Pinpoint the cell where the given text exists, returning its (X, Y) midpoint coordinate. 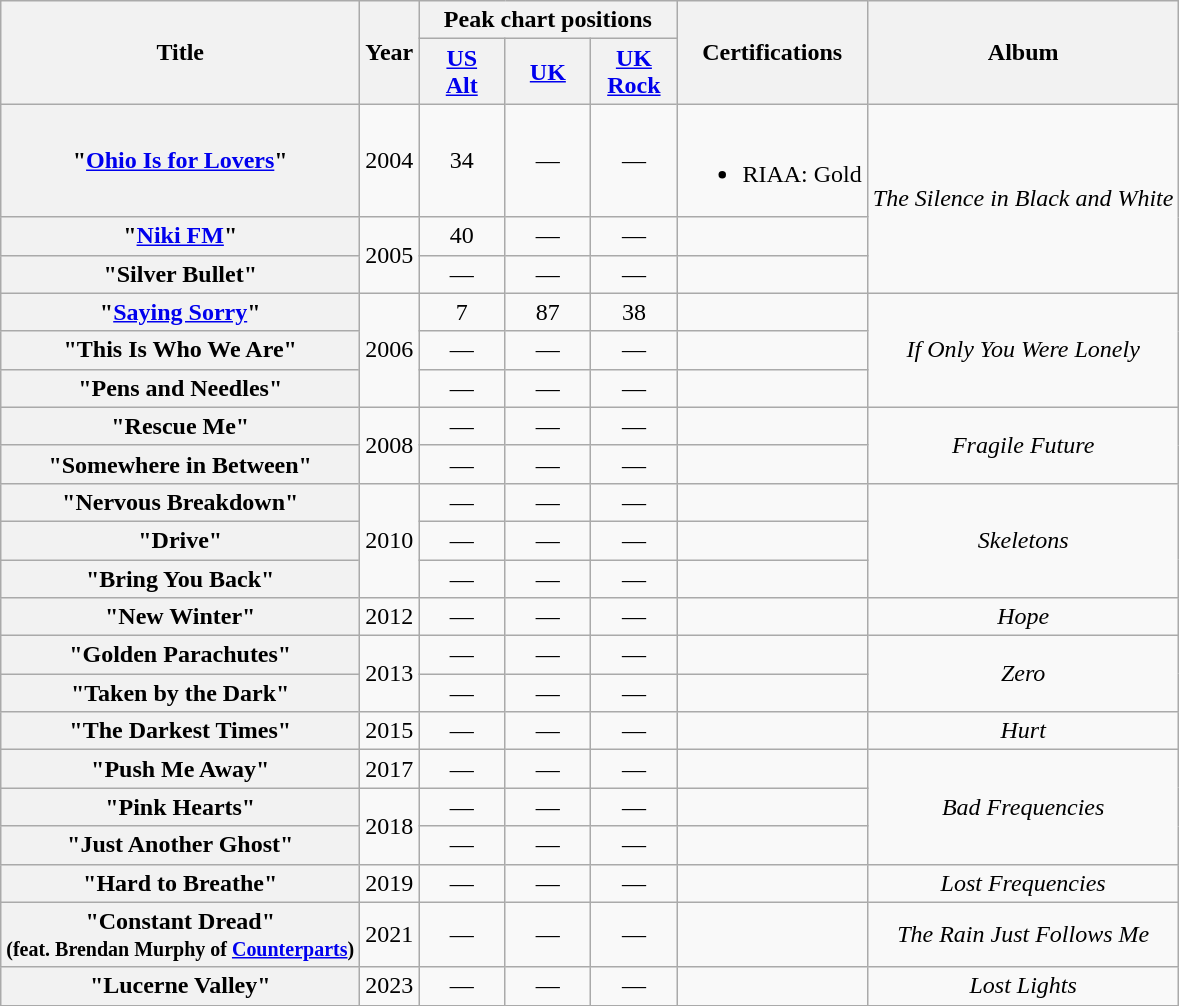
2021 (390, 934)
2013 (390, 674)
2017 (390, 769)
UK (548, 72)
"Taken by the Dark" (180, 693)
Album (1023, 52)
2023 (390, 986)
34 (462, 160)
"Somewhere in Between" (180, 464)
"Golden Parachutes" (180, 655)
"The Darkest Times" (180, 731)
"Drive" (180, 540)
USAlt (462, 72)
"New Winter" (180, 617)
"Just Another Ghost" (180, 845)
Hope (1023, 617)
2006 (390, 350)
2004 (390, 160)
Certifications (772, 52)
If Only You Were Lonely (1023, 350)
2018 (390, 826)
Zero (1023, 674)
"Saying Sorry" (180, 312)
RIAA: Gold (772, 160)
UKRock (634, 72)
87 (548, 312)
38 (634, 312)
Fragile Future (1023, 445)
Title (180, 52)
"Ohio Is for Lovers" (180, 160)
7 (462, 312)
"Push Me Away" (180, 769)
Bad Frequencies (1023, 807)
"Rescue Me" (180, 426)
Lost Frequencies (1023, 883)
Hurt (1023, 731)
2008 (390, 445)
"Lucerne Valley" (180, 986)
"Constant Dread"(feat. Brendan Murphy of Counterparts) (180, 934)
2019 (390, 883)
"Pens and Needles" (180, 388)
"Pink Hearts" (180, 807)
The Silence in Black and White (1023, 198)
2010 (390, 540)
"Hard to Breathe" (180, 883)
"Bring You Back" (180, 579)
Peak chart positions (548, 20)
"This Is Who We Are" (180, 350)
Lost Lights (1023, 986)
2015 (390, 731)
Skeletons (1023, 540)
Year (390, 52)
2005 (390, 255)
"Silver Bullet" (180, 274)
40 (462, 236)
"Nervous Breakdown" (180, 502)
The Rain Just Follows Me (1023, 934)
2012 (390, 617)
"Niki FM" (180, 236)
